Determine the [x, y] coordinate at the center of the cell enclosing the given text.  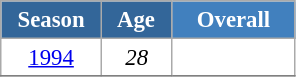
Season [52, 20]
1994 [52, 58]
Age [136, 20]
Overall [234, 20]
28 [136, 58]
